Locate the cell with the specified text and output its (X, Y) center coordinate. 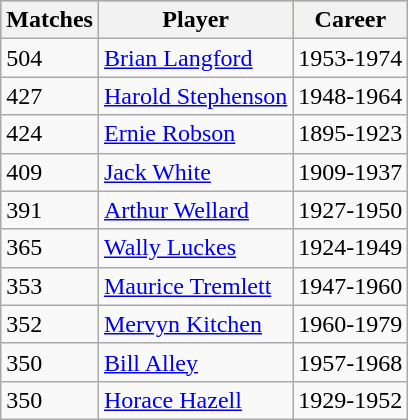
1924-1949 (350, 248)
Arthur Wellard (195, 210)
1957-1968 (350, 362)
Harold Stephenson (195, 96)
Horace Hazell (195, 400)
Career (350, 20)
424 (50, 134)
1960-1979 (350, 324)
1948-1964 (350, 96)
Mervyn Kitchen (195, 324)
1895-1923 (350, 134)
391 (50, 210)
427 (50, 96)
Matches (50, 20)
353 (50, 286)
Brian Langford (195, 58)
Ernie Robson (195, 134)
365 (50, 248)
409 (50, 172)
1909-1937 (350, 172)
504 (50, 58)
Player (195, 20)
1947-1960 (350, 286)
1929-1952 (350, 400)
352 (50, 324)
Bill Alley (195, 362)
1953-1974 (350, 58)
Maurice Tremlett (195, 286)
Wally Luckes (195, 248)
Jack White (195, 172)
1927-1950 (350, 210)
